Extract the [X, Y] coordinate from the center of the cell holding the provided text.  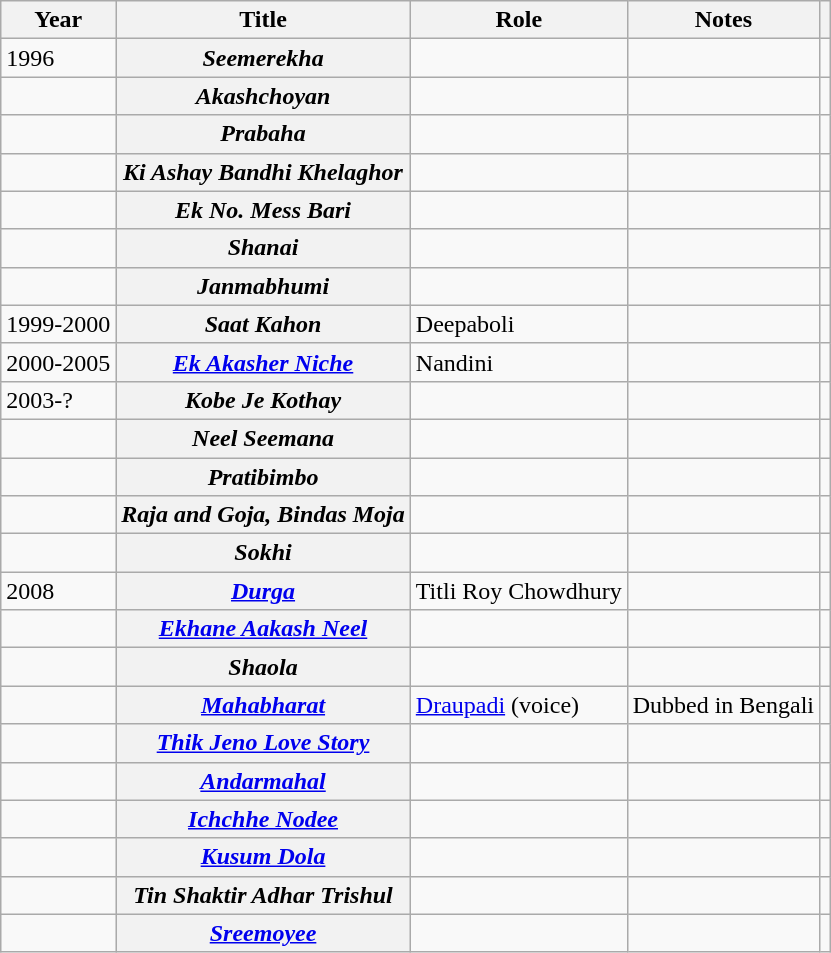
Role [518, 20]
Shaola [263, 667]
Pratibimbo [263, 477]
Ki Ashay Bandhi Khelaghor [263, 172]
Seemerekha [263, 58]
Kobe Je Kothay [263, 400]
2003-? [58, 400]
Sreemoyee [263, 933]
Shanai [263, 248]
Titli Roy Chowdhury [518, 591]
Nandini [518, 362]
Kusum Dola [263, 857]
Prabaha [263, 134]
Draupadi (voice) [518, 705]
Akashchoyan [263, 96]
Raja and Goja, Bindas Moja [263, 515]
Saat Kahon [263, 324]
1996 [58, 58]
1999-2000 [58, 324]
Sokhi [263, 553]
Ek Akasher Niche [263, 362]
Dubbed in Bengali [723, 705]
2008 [58, 591]
Ekhane Aakash Neel [263, 629]
Year [58, 20]
Thik Jeno Love Story [263, 743]
Tin Shaktir Adhar Trishul [263, 895]
2000-2005 [58, 362]
Neel Seemana [263, 438]
Ek No. Mess Bari [263, 210]
Mahabharat [263, 705]
Title [263, 20]
Ichchhe Nodee [263, 819]
Deepaboli [518, 324]
Janmabhumi [263, 286]
Notes [723, 20]
Durga [263, 591]
Andarmahal [263, 781]
